Capture the cell that displays the provided text and extract its (x, y) central coordinate. 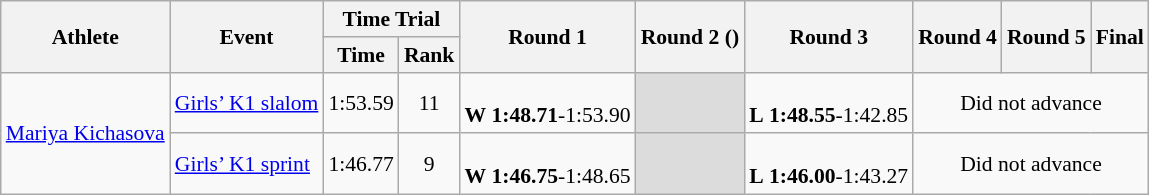
Round 2 () (690, 36)
Event (247, 36)
L 1:46.00-1:43.27 (828, 164)
Round 4 (958, 36)
1:53.59 (360, 102)
Round 1 (547, 36)
1:46.77 (360, 164)
Time (360, 55)
Girls’ K1 slalom (247, 102)
W 1:48.71-1:53.90 (547, 102)
9 (430, 164)
Round 5 (1046, 36)
Final (1120, 36)
11 (430, 102)
L 1:48.55-1:42.85 (828, 102)
W 1:46.75-1:48.65 (547, 164)
Mariya Kichasova (86, 133)
Round 3 (828, 36)
Athlete (86, 36)
Time Trial (391, 19)
Rank (430, 55)
Girls’ K1 sprint (247, 164)
